Detect which cell encompasses the target text, then output its (X, Y) center coordinate. 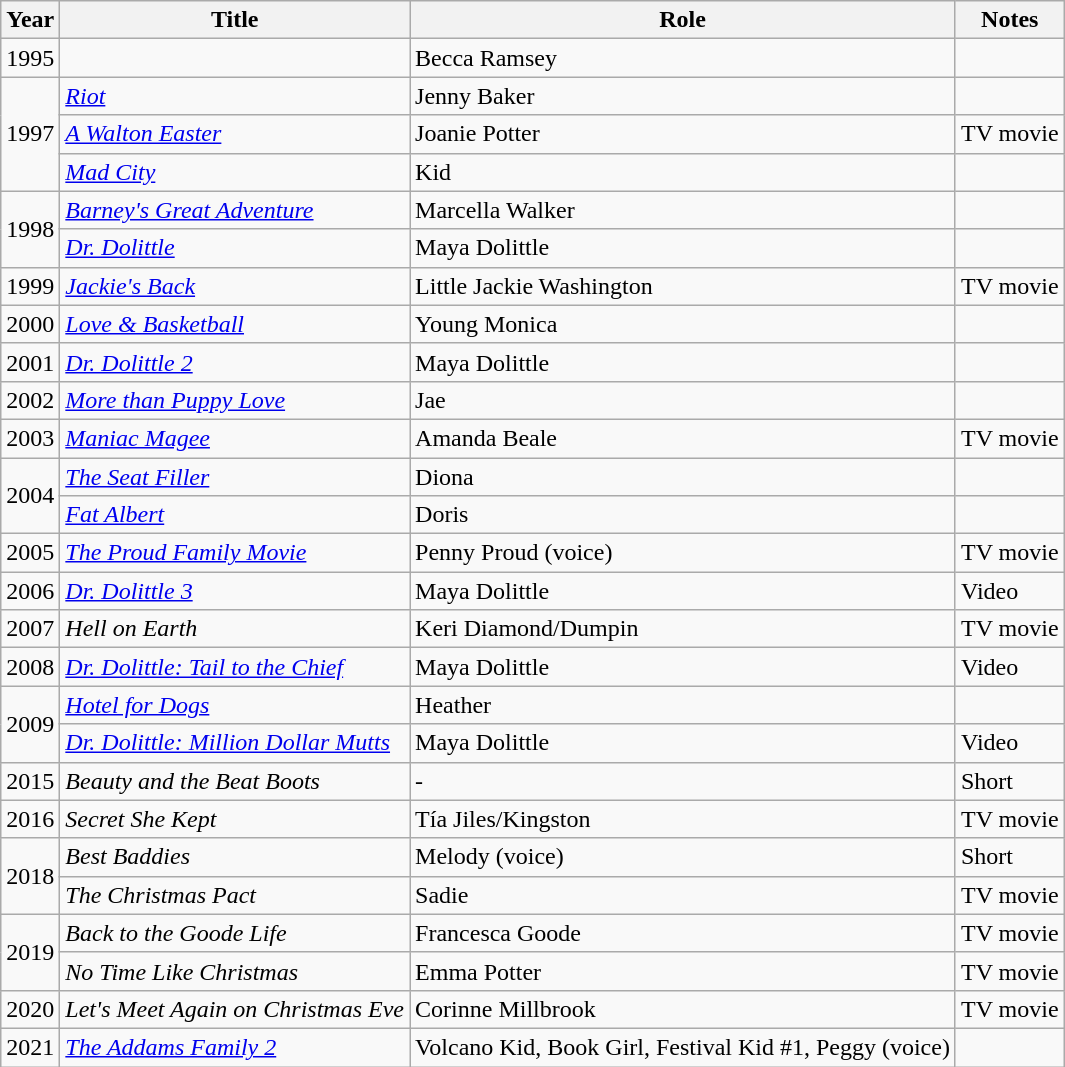
Let's Meet Again on Christmas Eve (235, 1009)
Dr. Dolittle: Million Dollar Mutts (235, 743)
Francesca Goode (683, 933)
Corinne Millbrook (683, 1009)
Mad City (235, 172)
2006 (30, 591)
The Christmas Pact (235, 895)
Amanda Beale (683, 438)
1998 (30, 229)
2020 (30, 1009)
2007 (30, 629)
2008 (30, 667)
Maniac Magee (235, 438)
2021 (30, 1047)
Best Baddies (235, 857)
Barney's Great Adventure (235, 210)
Diona (683, 477)
2003 (30, 438)
Kid (683, 172)
Hotel for Dogs (235, 705)
2018 (30, 876)
2004 (30, 496)
Beauty and the Beat Boots (235, 781)
Jenny Baker (683, 96)
A Walton Easter (235, 134)
2019 (30, 952)
1995 (30, 58)
2000 (30, 324)
- (683, 781)
Keri Diamond/Dumpin (683, 629)
No Time Like Christmas (235, 971)
1999 (30, 286)
Doris (683, 515)
2016 (30, 819)
Tía Jiles/Kingston (683, 819)
Love & Basketball (235, 324)
Young Monica (683, 324)
Title (235, 20)
Back to the Goode Life (235, 933)
2001 (30, 362)
Becca Ramsey (683, 58)
Jackie's Back (235, 286)
Notes (1010, 20)
1997 (30, 134)
2005 (30, 553)
The Seat Filler (235, 477)
Emma Potter (683, 971)
2002 (30, 400)
Role (683, 20)
Melody (voice) (683, 857)
Year (30, 20)
Dr. Dolittle (235, 248)
Dr. Dolittle: Tail to the Chief (235, 667)
The Addams Family 2 (235, 1047)
Joanie Potter (683, 134)
The Proud Family Movie (235, 553)
Hell on Earth (235, 629)
Fat Albert (235, 515)
Volcano Kid, Book Girl, Festival Kid #1, Peggy (voice) (683, 1047)
Little Jackie Washington (683, 286)
Secret She Kept (235, 819)
Sadie (683, 895)
Penny Proud (voice) (683, 553)
Jae (683, 400)
More than Puppy Love (235, 400)
2009 (30, 724)
Dr. Dolittle 3 (235, 591)
Marcella Walker (683, 210)
2015 (30, 781)
Heather (683, 705)
Riot (235, 96)
Dr. Dolittle 2 (235, 362)
